Search for the cell housing the specified text and yield its [x, y] center coordinate. 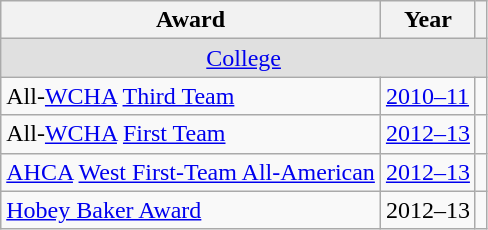
AHCA West First-Team All-American [191, 172]
Year [428, 20]
All-WCHA Third Team [191, 96]
Hobey Baker Award [191, 210]
2010–11 [428, 96]
All-WCHA First Team [191, 134]
Award [191, 20]
College [244, 58]
